Pinpoint the cell where the given text exists, returning its [x, y] midpoint coordinate. 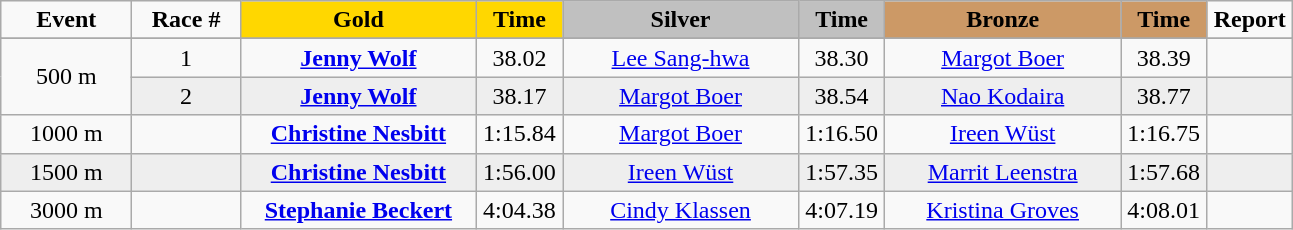
Event [66, 20]
Nao Kodaira [1003, 96]
1:15.84 [519, 134]
Marrit Leenstra [1003, 172]
38.77 [1164, 96]
Gold [358, 20]
1:57.68 [1164, 172]
38.02 [519, 58]
4:04.38 [519, 210]
1000 m [66, 134]
Bronze [1003, 20]
Lee Sang-hwa [680, 58]
38.30 [842, 58]
Kristina Groves [1003, 210]
Stephanie Beckert [358, 210]
Silver [680, 20]
38.39 [1164, 58]
38.54 [842, 96]
Race # [186, 20]
Cindy Klassen [680, 210]
500 m [66, 77]
3000 m [66, 210]
1:16.75 [1164, 134]
4:07.19 [842, 210]
1500 m [66, 172]
38.17 [519, 96]
1:57.35 [842, 172]
Report [1250, 20]
4:08.01 [1164, 210]
1:56.00 [519, 172]
1:16.50 [842, 134]
1 [186, 58]
2 [186, 96]
